Extract the [x, y] coordinate from the center of the cell holding the provided text.  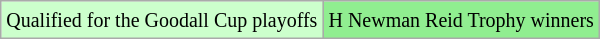
Qualified for the Goodall Cup playoffs [162, 20]
H Newman Reid Trophy winners [462, 20]
